Return the (X, Y) coordinate for the center point of the cell that contains the specified text.  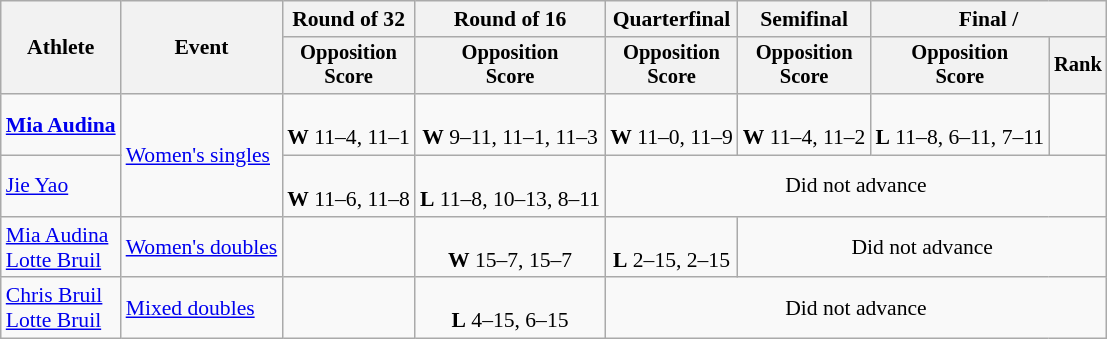
L 2–15, 2–15 (672, 248)
W 9–11, 11–1, 11–3 (510, 124)
Rank (1078, 66)
W 15–7, 15–7 (510, 248)
L 4–15, 6–15 (510, 308)
Mia Audina (61, 124)
Women's doubles (202, 248)
Chris BruilLotte Bruil (61, 308)
Event (202, 48)
W 11–6, 11–8 (348, 186)
Women's singles (202, 155)
Quarterfinal (672, 19)
Round of 32 (348, 19)
Semifinal (804, 19)
Mixed doubles (202, 308)
W 11–4, 11–1 (348, 124)
Final / (988, 19)
W 11–0, 11–9 (672, 124)
Athlete (61, 48)
W 11–4, 11–2 (804, 124)
Mia AudinaLotte Bruil (61, 248)
Jie Yao (61, 186)
Round of 16 (510, 19)
L 11–8, 10–13, 8–11 (510, 186)
L 11–8, 6–11, 7–11 (960, 124)
